Scan for the cell matching the given text and deliver its (x, y) coordinate at center. 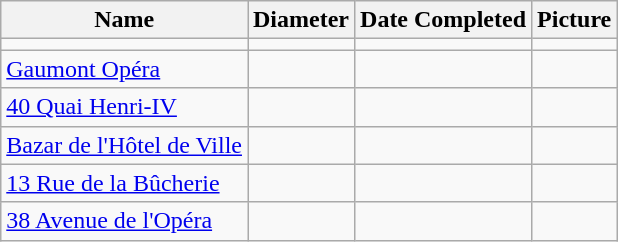
40 Quai Henri-IV (124, 107)
13 Rue de la Bûcherie (124, 183)
Bazar de l'Hôtel de Ville (124, 145)
Name (124, 20)
Diameter (302, 20)
Picture (574, 20)
Gaumont Opéra (124, 69)
38 Avenue de l'Opéra (124, 221)
Date Completed (444, 20)
